Determine the [x, y] coordinate at the center of the cell enclosing the given text.  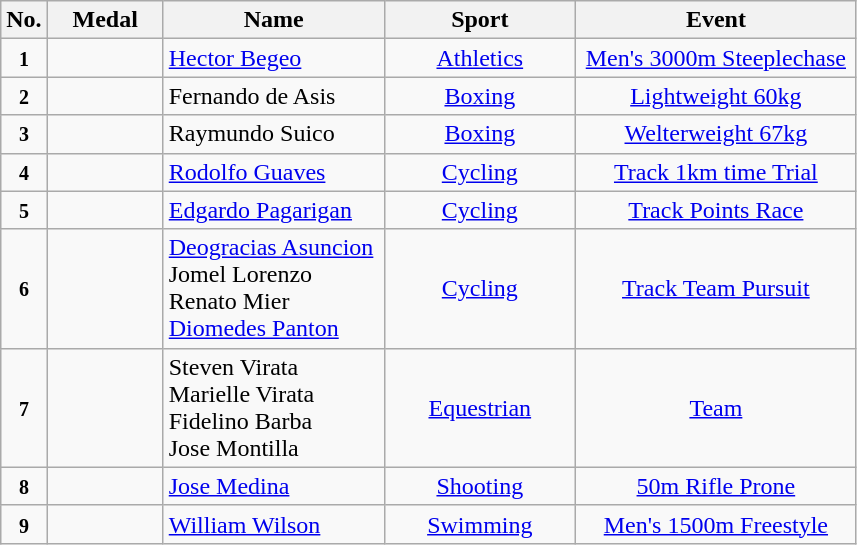
Men's 1500m Freestyle [716, 524]
4 [24, 172]
Steven VirataMarielle VirataFidelino BarbaJose Montilla [274, 408]
Event [716, 20]
Athletics [480, 58]
3 [24, 134]
Lightweight 60kg [716, 96]
Equestrian [480, 408]
Medal [105, 20]
Swimming [480, 524]
Edgardo Pagarigan [274, 210]
50m Rifle Prone [716, 486]
Track 1km time Trial [716, 172]
Men's 3000m Steeplechase [716, 58]
8 [24, 486]
7 [24, 408]
Welterweight 67kg [716, 134]
6 [24, 288]
Rodolfo Guaves [274, 172]
No. [24, 20]
William Wilson [274, 524]
5 [24, 210]
Hector Begeo [274, 58]
Shooting [480, 486]
Deogracias AsuncionJomel LorenzoRenato MierDiomedes Panton [274, 288]
Name [274, 20]
Track Points Race [716, 210]
Sport [480, 20]
Team [716, 408]
Track Team Pursuit [716, 288]
9 [24, 524]
1 [24, 58]
Raymundo Suico [274, 134]
2 [24, 96]
Jose Medina [274, 486]
Fernando de Asis [274, 96]
